Return the [X, Y] coordinate for the center point of the cell that contains the specified text.  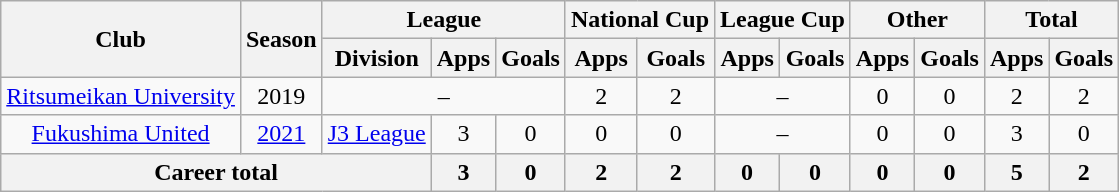
Club [121, 39]
Total [1051, 20]
Fukushima United [121, 134]
5 [1016, 172]
Division [376, 58]
League [444, 20]
Ritsumeikan University [121, 96]
2021 [281, 134]
Other [917, 20]
Season [281, 39]
National Cup [640, 20]
League Cup [783, 20]
J3 League [376, 134]
Career total [216, 172]
2019 [281, 96]
